Locate the cell with the specified text and output its [X, Y] center coordinate. 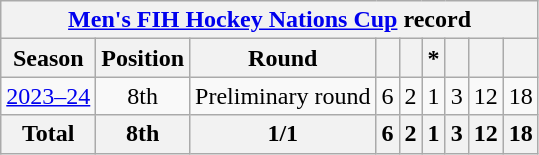
Preliminary round [283, 96]
Total [48, 134]
Men's FIH Hockey Nations Cup record [270, 20]
Season [48, 58]
Position [143, 58]
1/1 [283, 134]
2023–24 [48, 96]
Round [283, 58]
* [434, 58]
